Determine the (x, y) coordinate at the center of the cell enclosing the given text.  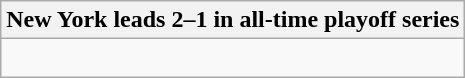
New York leads 2–1 in all-time playoff series (233, 20)
